Scan for the cell matching the given text and deliver its (x, y) coordinate at center. 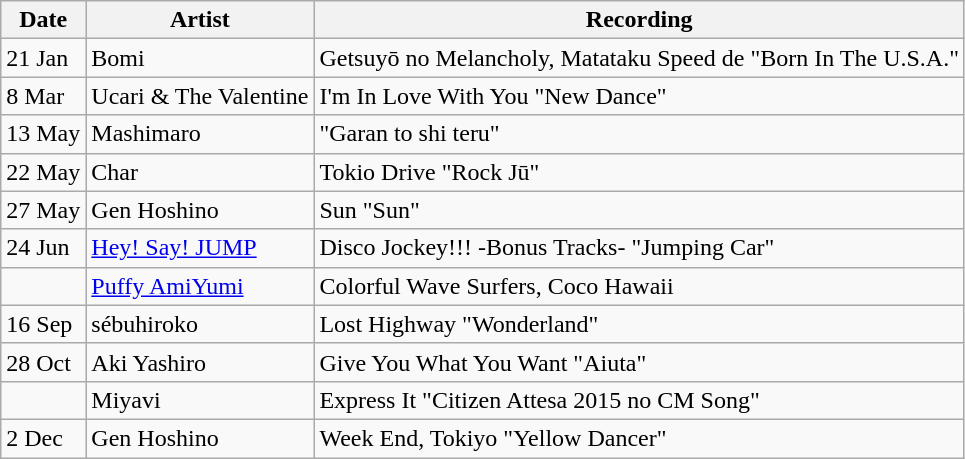
I'm In Love With You "New Dance" (640, 96)
Date (44, 20)
"Garan to shi teru" (640, 134)
Give You What You Want "Aiuta" (640, 362)
Express It "Citizen Attesa 2015 no CM Song" (640, 400)
Bomi (200, 58)
Ucari & The Valentine (200, 96)
Disco Jockey!!! -Bonus Tracks- "Jumping Car" (640, 248)
8 Mar (44, 96)
24 Jun (44, 248)
13 May (44, 134)
Recording (640, 20)
Char (200, 172)
Lost Highway "Wonderland" (640, 324)
28 Oct (44, 362)
Tokio Drive "Rock Jū" (640, 172)
Hey! Say! JUMP (200, 248)
Aki Yashiro (200, 362)
Mashimaro (200, 134)
Week End, Tokiyo "Yellow Dancer" (640, 438)
Colorful Wave Surfers, Coco Hawaii (640, 286)
21 Jan (44, 58)
27 May (44, 210)
Miyavi (200, 400)
Artist (200, 20)
16 Sep (44, 324)
Puffy AmiYumi (200, 286)
22 May (44, 172)
2 Dec (44, 438)
Sun "Sun" (640, 210)
Getsuyō no Melancholy, Matataku Speed de "Born In The U.S.A." (640, 58)
sébuhiroko (200, 324)
